Locate the cell with the specified text and output its [X, Y] center coordinate. 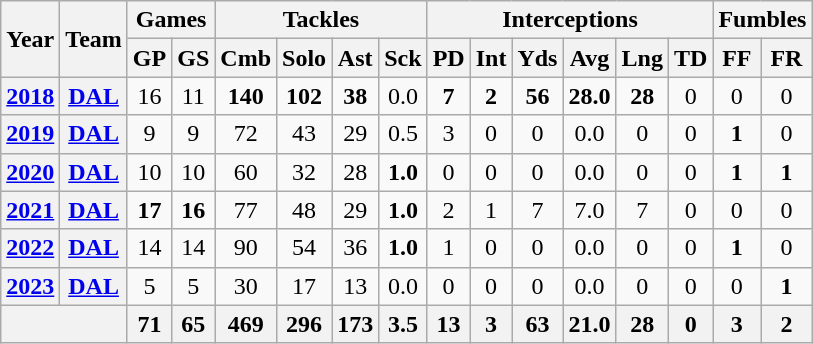
2020 [30, 172]
Yds [538, 58]
63 [538, 324]
32 [304, 172]
Fumbles [762, 20]
90 [246, 248]
Tackles [321, 20]
Int [491, 58]
60 [246, 172]
296 [304, 324]
2022 [30, 248]
43 [304, 134]
28.0 [590, 96]
3.5 [403, 324]
Team [94, 39]
GS [194, 58]
2023 [30, 286]
0.5 [403, 134]
Sck [403, 58]
Games [170, 20]
30 [246, 286]
102 [304, 96]
FF [737, 58]
77 [246, 210]
21.0 [590, 324]
173 [356, 324]
TD [690, 58]
71 [149, 324]
38 [356, 96]
Ast [356, 58]
48 [304, 210]
72 [246, 134]
Cmb [246, 58]
Solo [304, 58]
GP [149, 58]
FR [786, 58]
PD [448, 58]
Year [30, 39]
65 [194, 324]
11 [194, 96]
2019 [30, 134]
Interceptions [570, 20]
140 [246, 96]
36 [356, 248]
Avg [590, 58]
7.0 [590, 210]
469 [246, 324]
Lng [642, 58]
2018 [30, 96]
56 [538, 96]
2021 [30, 210]
54 [304, 248]
